Find where the given text appears and provide that cell's center as (x, y) coordinate. 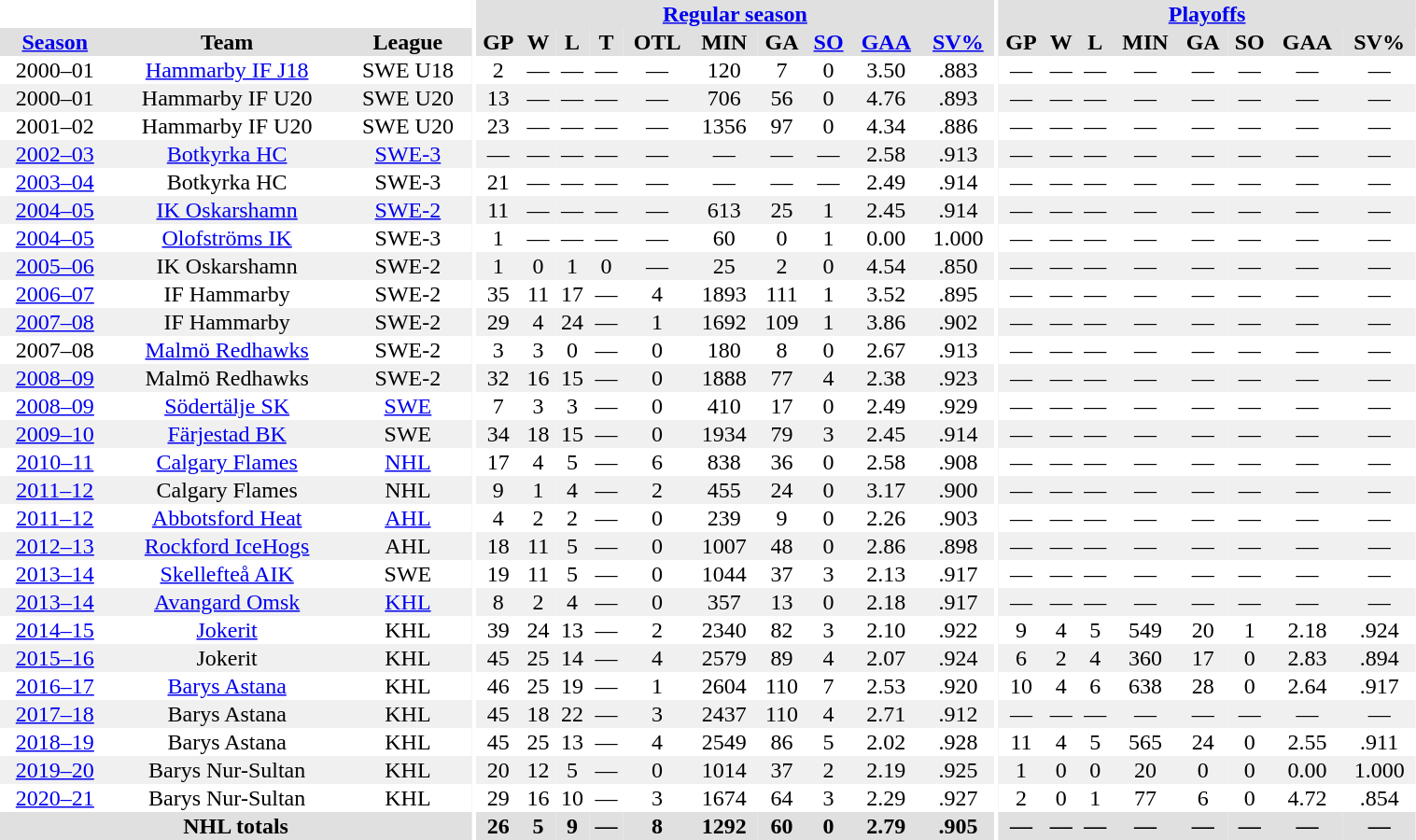
.900 (958, 490)
109 (782, 322)
NHL totals (235, 826)
2.10 (886, 630)
.902 (958, 322)
82 (782, 630)
111 (782, 294)
.894 (1380, 658)
1674 (724, 798)
1893 (724, 294)
26 (498, 826)
2.07 (886, 658)
838 (724, 462)
.908 (958, 462)
455 (724, 490)
89 (782, 658)
48 (782, 546)
2.26 (886, 518)
Playoffs (1206, 14)
357 (724, 602)
2.38 (886, 378)
1007 (724, 546)
2009–10 (55, 434)
.927 (958, 798)
Season (55, 42)
14 (572, 658)
79 (782, 434)
.905 (958, 826)
2.29 (886, 798)
2.83 (1307, 658)
360 (1146, 658)
86 (782, 742)
.922 (958, 630)
2.19 (886, 770)
1356 (724, 126)
34 (498, 434)
.886 (958, 126)
1014 (724, 770)
2010–11 (55, 462)
2.53 (886, 686)
120 (724, 70)
613 (724, 210)
2014–15 (55, 630)
39 (498, 630)
2549 (724, 742)
21 (498, 182)
35 (498, 294)
Regular season (735, 14)
2005–06 (55, 266)
2.86 (886, 546)
.920 (958, 686)
1888 (724, 378)
2604 (724, 686)
2340 (724, 630)
.903 (958, 518)
2.67 (886, 350)
3.17 (886, 490)
565 (1146, 742)
.883 (958, 70)
4.76 (886, 98)
.925 (958, 770)
.850 (958, 266)
League (409, 42)
46 (498, 686)
OTL (657, 42)
SWE U18 (409, 70)
12 (538, 770)
.923 (958, 378)
.929 (958, 406)
4.54 (886, 266)
.854 (1380, 798)
Avangard Omsk (228, 602)
1044 (724, 574)
32 (498, 378)
36 (782, 462)
97 (782, 126)
.893 (958, 98)
Olofströms IK (228, 238)
706 (724, 98)
.898 (958, 546)
2018–19 (55, 742)
2015–16 (55, 658)
4.34 (886, 126)
Södertälje SK (228, 406)
T (606, 42)
1292 (724, 826)
2006–07 (55, 294)
Rockford IceHogs (228, 546)
Abbotsford Heat (228, 518)
.911 (1380, 742)
64 (782, 798)
2016–17 (55, 686)
23 (498, 126)
3.52 (886, 294)
180 (724, 350)
2579 (724, 658)
2.02 (886, 742)
.928 (958, 742)
2437 (724, 714)
2.13 (886, 574)
2017–18 (55, 714)
.912 (958, 714)
3.50 (886, 70)
2001–02 (55, 126)
638 (1146, 686)
2.55 (1307, 742)
Team (228, 42)
Skellefteå AIK (228, 574)
.895 (958, 294)
2020–21 (55, 798)
2002–03 (55, 154)
4.72 (1307, 798)
2.64 (1307, 686)
1692 (724, 322)
2.71 (886, 714)
Färjestad BK (228, 434)
22 (572, 714)
Hammarby IF J18 (228, 70)
410 (724, 406)
1934 (724, 434)
2003–04 (55, 182)
549 (1146, 630)
2012–13 (55, 546)
28 (1202, 686)
2019–20 (55, 770)
239 (724, 518)
3.86 (886, 322)
2.79 (886, 826)
56 (782, 98)
